Determine the (x, y) coordinate at the center of the cell enclosing the given text.  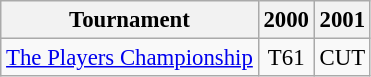
2000 (286, 20)
T61 (286, 58)
Tournament (130, 20)
The Players Championship (130, 58)
CUT (342, 58)
2001 (342, 20)
